From the cell containing the given text, extract its center point as [x, y] coordinate. 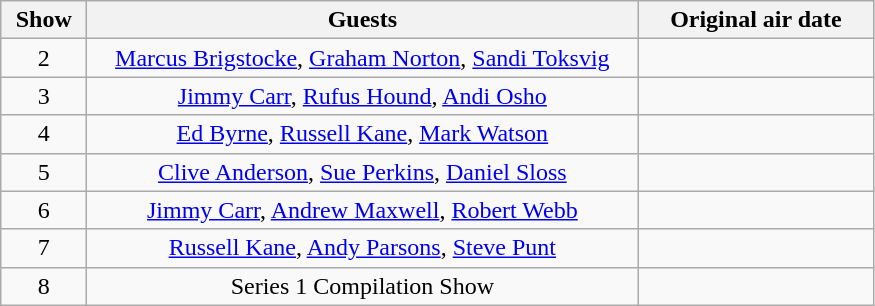
2 [44, 58]
Series 1 Compilation Show [362, 286]
Original air date [756, 20]
7 [44, 248]
Guests [362, 20]
4 [44, 134]
Show [44, 20]
Clive Anderson, Sue Perkins, Daniel Sloss [362, 172]
Marcus Brigstocke, Graham Norton, Sandi Toksvig [362, 58]
6 [44, 210]
5 [44, 172]
3 [44, 96]
Jimmy Carr, Andrew Maxwell, Robert Webb [362, 210]
Ed Byrne, Russell Kane, Mark Watson [362, 134]
8 [44, 286]
Jimmy Carr, Rufus Hound, Andi Osho [362, 96]
Russell Kane, Andy Parsons, Steve Punt [362, 248]
